Search for the cell housing the specified text and yield its (x, y) center coordinate. 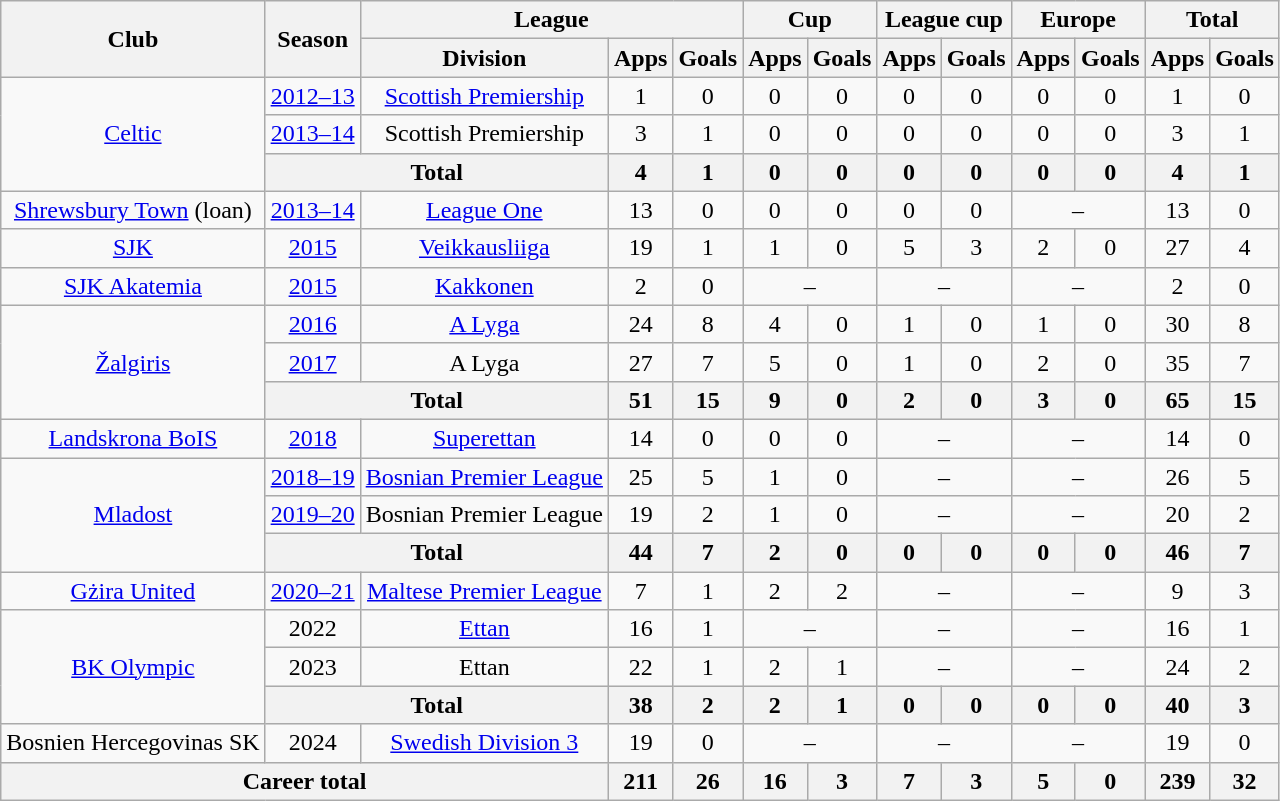
40 (1177, 705)
League cup (944, 20)
Europe (1078, 20)
Shrewsbury Town (loan) (133, 210)
2018 (312, 438)
35 (1177, 362)
SJK Akatemia (133, 286)
Žalgiris (133, 362)
51 (640, 400)
Superettan (484, 438)
22 (640, 667)
Gżira United (133, 591)
League (551, 20)
Maltese Premier League (484, 591)
30 (1177, 324)
2020–21 (312, 591)
Division (484, 58)
44 (640, 553)
2019–20 (312, 515)
Club (133, 39)
Season (312, 39)
46 (1177, 553)
239 (1177, 781)
38 (640, 705)
Kakkonen (484, 286)
65 (1177, 400)
2017 (312, 362)
2023 (312, 667)
Cup (810, 20)
2012–13 (312, 96)
Swedish Division 3 (484, 743)
20 (1177, 515)
2022 (312, 629)
SJK (133, 248)
Mladost (133, 515)
Career total (305, 781)
Veikkausliiga (484, 248)
Celtic (133, 134)
BK Olympic (133, 667)
211 (640, 781)
Landskrona BoIS (133, 438)
32 (1245, 781)
25 (640, 477)
League One (484, 210)
Bosnien Hercegovinas SK (133, 743)
2016 (312, 324)
2024 (312, 743)
2018–19 (312, 477)
